Pinpoint the cell where the given text exists, returning its [X, Y] midpoint coordinate. 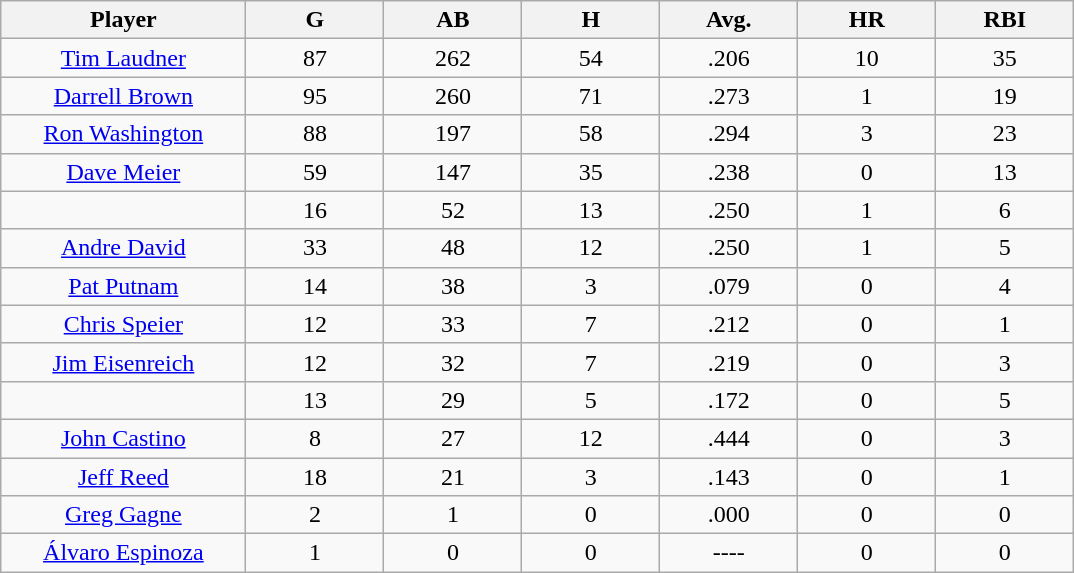
87 [315, 58]
88 [315, 134]
G [315, 20]
6 [1005, 210]
29 [453, 400]
32 [453, 362]
Pat Putnam [124, 286]
.079 [729, 286]
.273 [729, 96]
AB [453, 20]
.000 [729, 515]
59 [315, 172]
Chris Speier [124, 324]
John Castino [124, 438]
Ron Washington [124, 134]
Álvaro Espinoza [124, 553]
.206 [729, 58]
14 [315, 286]
38 [453, 286]
---- [729, 553]
19 [1005, 96]
.212 [729, 324]
Tim Laudner [124, 58]
H [591, 20]
Jim Eisenreich [124, 362]
.219 [729, 362]
10 [867, 58]
260 [453, 96]
Darrell Brown [124, 96]
27 [453, 438]
58 [591, 134]
Avg. [729, 20]
.238 [729, 172]
16 [315, 210]
RBI [1005, 20]
Andre David [124, 248]
4 [1005, 286]
48 [453, 248]
52 [453, 210]
197 [453, 134]
.294 [729, 134]
Dave Meier [124, 172]
HR [867, 20]
8 [315, 438]
.143 [729, 477]
21 [453, 477]
18 [315, 477]
.444 [729, 438]
95 [315, 96]
54 [591, 58]
Jeff Reed [124, 477]
2 [315, 515]
.172 [729, 400]
147 [453, 172]
23 [1005, 134]
262 [453, 58]
Greg Gagne [124, 515]
Player [124, 20]
71 [591, 96]
